Provide the (x, y) coordinate of the cell's center where the given text is located.  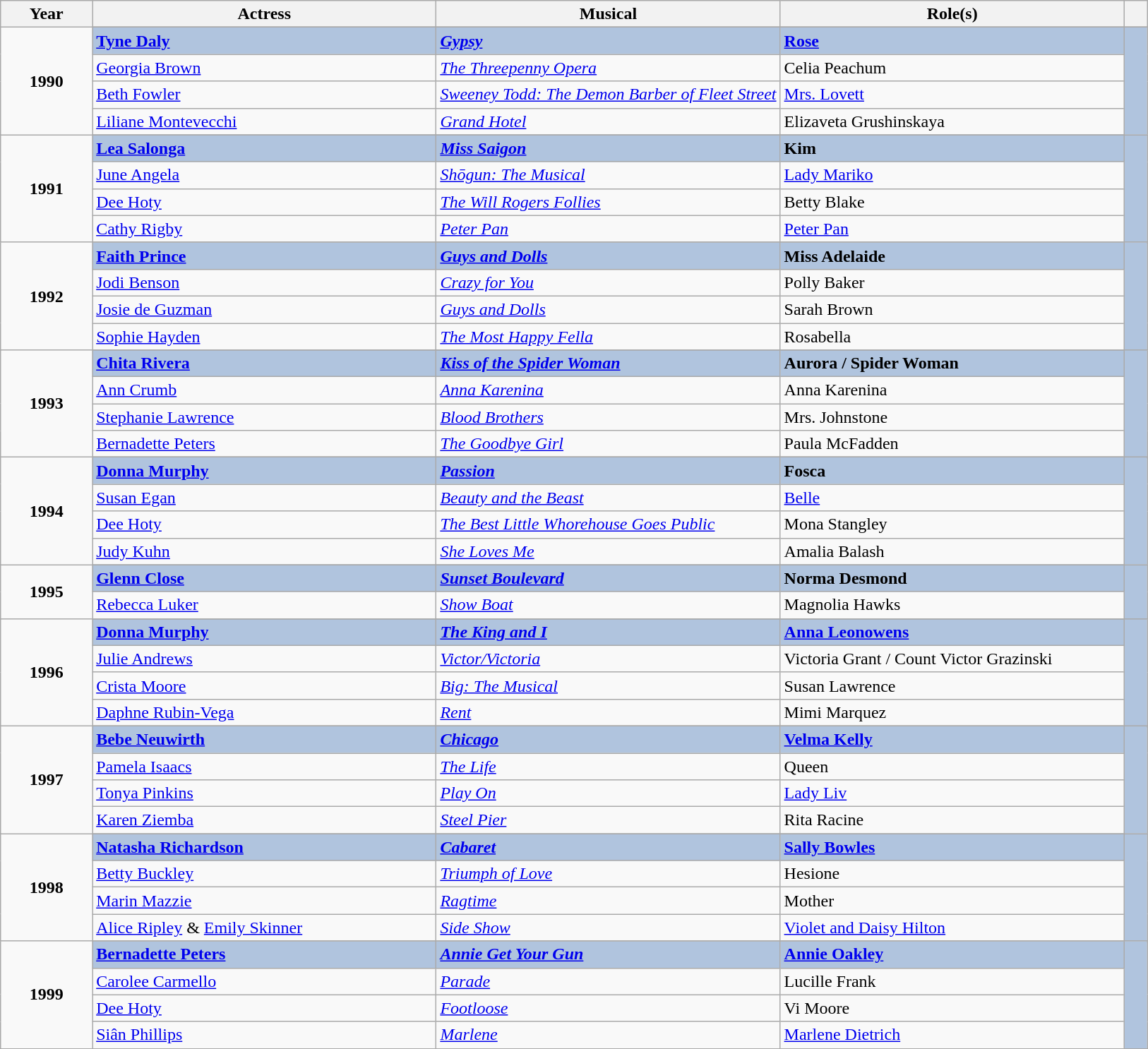
Miss Saigon (609, 148)
Sarah Brown (952, 309)
Rita Racine (952, 820)
Rebecca Luker (264, 605)
Julie Andrews (264, 659)
Rosabella (952, 337)
Blood Brothers (609, 417)
Betty Buckley (264, 874)
Ragtime (609, 901)
Victor/Victoria (609, 659)
Belle (952, 498)
Karen Ziemba (264, 820)
Steel Pier (609, 820)
Anna Leonowens (952, 632)
Tyne Daly (264, 41)
Footloose (609, 1008)
Marin Mazzie (264, 901)
Sally Bowles (952, 847)
Cabaret (609, 847)
Grand Hotel (609, 121)
Annie Get Your Gun (609, 954)
1996 (47, 672)
Alice Ripley & Emily Skinner (264, 928)
Shōgun: The Musical (609, 175)
1993 (47, 404)
Musical (609, 14)
Lea Salonga (264, 148)
Ann Crumb (264, 390)
Passion (609, 471)
Gypsy (609, 41)
Marlene Dietrich (952, 1035)
Side Show (609, 928)
Cathy Rigby (264, 229)
Big: The Musical (609, 685)
Marlene (609, 1035)
Paula McFadden (952, 444)
Sunset Boulevard (609, 578)
The Best Little Whorehouse Goes Public (609, 524)
1998 (47, 887)
Siân Phillips (264, 1035)
Crista Moore (264, 685)
Beth Fowler (264, 95)
1990 (47, 81)
Crazy for You (609, 282)
Miss Adelaide (952, 256)
Natasha Richardson (264, 847)
Pamela Isaacs (264, 766)
Elizaveta Grushinskaya (952, 121)
Daphne Rubin-Vega (264, 712)
Mother (952, 901)
Susan Egan (264, 498)
Tonya Pinkins (264, 793)
Carolee Carmello (264, 981)
The Goodbye Girl (609, 444)
She Loves Me (609, 551)
Liliane Montevecchi (264, 121)
Kim (952, 148)
1995 (47, 592)
Faith Prince (264, 256)
Queen (952, 766)
The Most Happy Fella (609, 337)
Celia Peachum (952, 68)
Chicago (609, 739)
Actress (264, 14)
Georgia Brown (264, 68)
Lucille Frank (952, 981)
Rent (609, 712)
Josie de Guzman (264, 309)
Vi Moore (952, 1008)
1992 (47, 296)
Mrs. Johnstone (952, 417)
Amalia Balash (952, 551)
Magnolia Hawks (952, 605)
The Threepenny Opera (609, 68)
Play On (609, 793)
Year (47, 14)
Jodi Benson (264, 282)
Norma Desmond (952, 578)
Fosca (952, 471)
Sophie Hayden (264, 337)
Victoria Grant / Count Victor Grazinski (952, 659)
Lady Liv (952, 793)
1994 (47, 511)
Triumph of Love (609, 874)
Chita Rivera (264, 364)
The Will Rogers Follies (609, 202)
Sweeney Todd: The Demon Barber of Fleet Street (609, 95)
Polly Baker (952, 282)
1991 (47, 188)
Glenn Close (264, 578)
Hesione (952, 874)
Bebe Neuwirth (264, 739)
Lady Mariko (952, 175)
Judy Kuhn (264, 551)
Mimi Marquez (952, 712)
Rose (952, 41)
Kiss of the Spider Woman (609, 364)
Aurora / Spider Woman (952, 364)
Parade (609, 981)
Beauty and the Beast (609, 498)
Violet and Daisy Hilton (952, 928)
Role(s) (952, 14)
Annie Oakley (952, 954)
Velma Kelly (952, 739)
Mrs. Lovett (952, 95)
Betty Blake (952, 202)
The King and I (609, 632)
1999 (47, 995)
Show Boat (609, 605)
Stephanie Lawrence (264, 417)
Susan Lawrence (952, 685)
1997 (47, 779)
Mona Stangley (952, 524)
June Angela (264, 175)
The Life (609, 766)
